Provide the (x, y) coordinate of the cell's center where the given text is located.  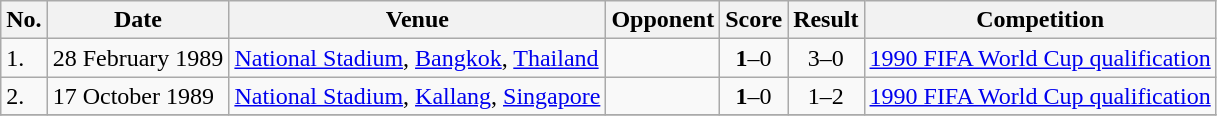
Opponent (663, 20)
National Stadium, Kallang, Singapore (418, 96)
1. (24, 58)
17 October 1989 (138, 96)
Date (138, 20)
National Stadium, Bangkok, Thailand (418, 58)
Score (754, 20)
28 February 1989 (138, 58)
1–2 (826, 96)
2. (24, 96)
Result (826, 20)
3–0 (826, 58)
Competition (1040, 20)
Venue (418, 20)
No. (24, 20)
